For the text-containing cell, return its midpoint in (x, y) coordinate format. 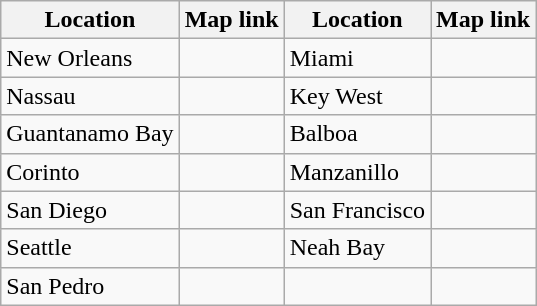
Nassau (90, 96)
Neah Bay (357, 248)
San Pedro (90, 286)
Manzanillo (357, 172)
Guantanamo Bay (90, 134)
Key West (357, 96)
New Orleans (90, 58)
Corinto (90, 172)
Balboa (357, 134)
Seattle (90, 248)
San Diego (90, 210)
San Francisco (357, 210)
Miami (357, 58)
